Determine the (x, y) coordinate at the center of the cell enclosing the given text.  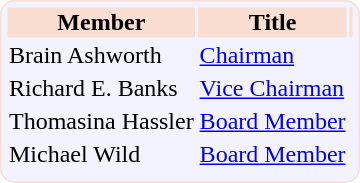
Michael Wild (102, 155)
Richard E. Banks (102, 89)
Member (102, 23)
Title (272, 23)
Chairman (272, 55)
Brain Ashworth (102, 55)
Vice Chairman (272, 89)
Thomasina Hassler (102, 121)
